For the text-containing cell, return its midpoint in (x, y) coordinate format. 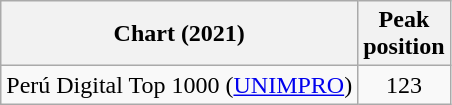
Perú Digital Top 1000 (UNIMPRO) (180, 85)
Chart (2021) (180, 34)
123 (404, 85)
Peakposition (404, 34)
